Extract the [X, Y] coordinate from the center of the cell holding the provided text.  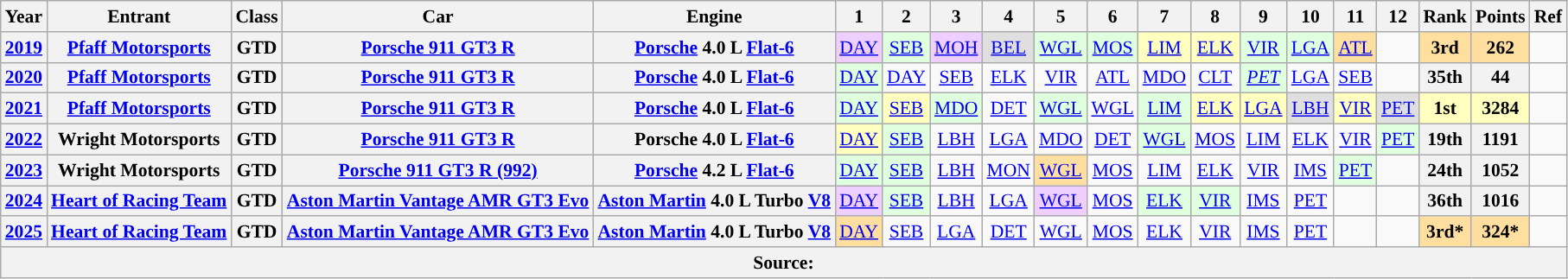
24th [1445, 170]
Porsche 4.2 L Flat-6 [714, 170]
1 [859, 16]
7 [1165, 16]
2 [906, 16]
2020 [24, 78]
Source: [783, 263]
Engine [714, 16]
36th [1445, 201]
12 [1399, 16]
Porsche 911 GT3 R (992) [438, 170]
3rd* [1445, 232]
1016 [1501, 201]
6 [1112, 16]
Car [438, 16]
3rd [1445, 48]
2022 [24, 140]
BEL [1008, 48]
2023 [24, 170]
11 [1355, 16]
Class [256, 16]
4 [1008, 16]
3284 [1501, 109]
1st [1445, 109]
1052 [1501, 170]
MON [1008, 170]
Entrant [138, 16]
Year [24, 16]
10 [1310, 16]
44 [1501, 78]
5 [1061, 16]
Rank [1445, 16]
8 [1215, 16]
262 [1501, 48]
MOH [956, 48]
2024 [24, 201]
324* [1501, 232]
2021 [24, 109]
3 [956, 16]
Ref [1548, 16]
1191 [1501, 140]
9 [1263, 16]
35th [1445, 78]
Points [1501, 16]
2025 [24, 232]
2019 [24, 48]
19th [1445, 140]
CLT [1215, 78]
